Search for the cell housing the specified text and yield its [x, y] center coordinate. 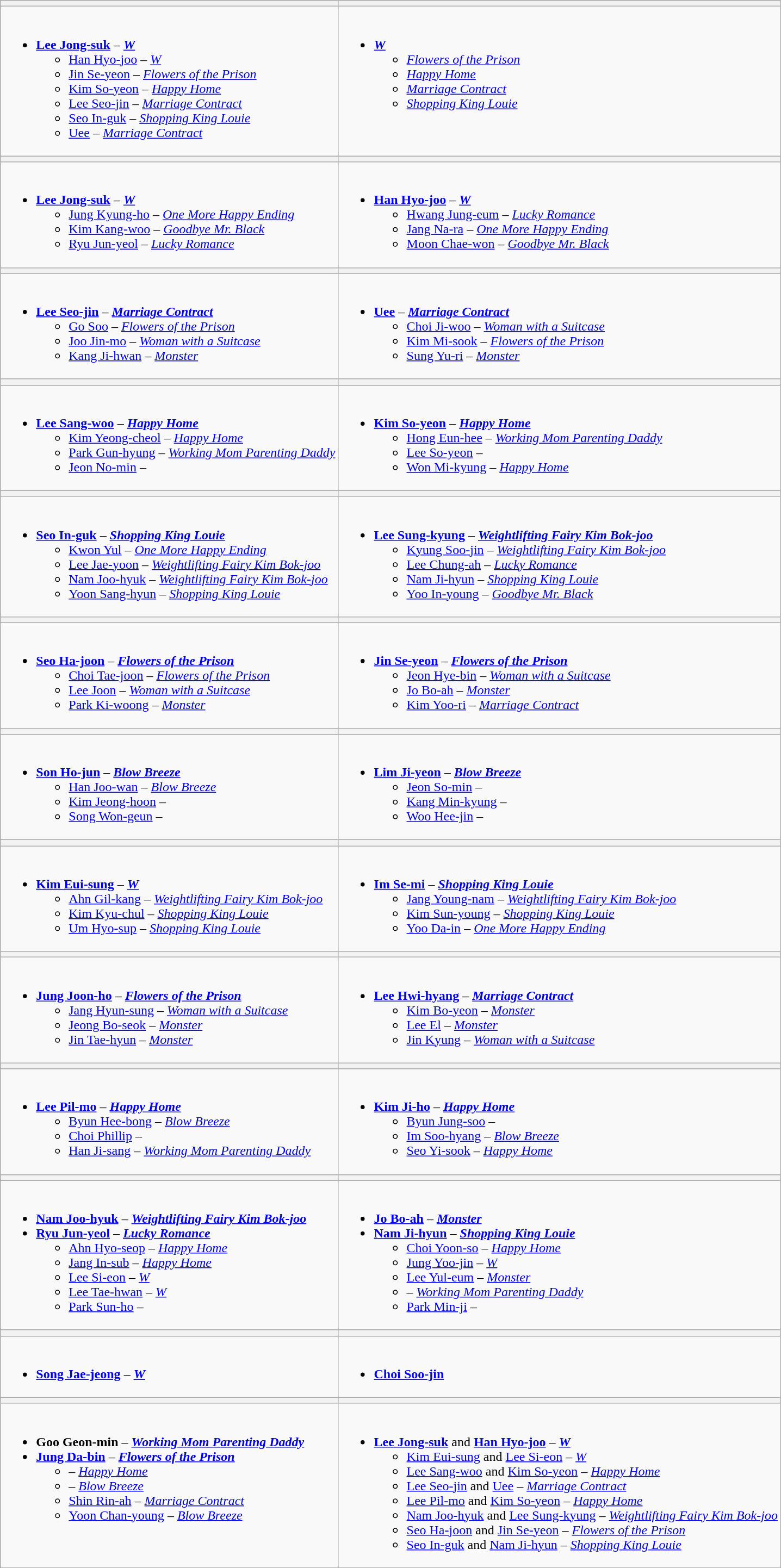
Kim Eui-sung – WAhn Gil-kang – Weightlifting Fairy Kim Bok-jooKim Kyu-chul – Shopping King LouieUm Hyo-sup – Shopping King Louie [170, 899]
Han Hyo-joo – WHwang Jung-eum – Lucky RomanceJang Na-ra – One More Happy EndingMoon Chae-won – Goodbye Mr. Black [559, 215]
Lee Hwi-hyang – Marriage ContractKim Bo-yeon – MonsterLee El – MonsterJin Kyung – Woman with a Suitcase [559, 1010]
Son Ho-jun – Blow BreezeHan Joo-wan – Blow BreezeKim Jeong-hoon – Song Won-geun – [170, 787]
WFlowers of the PrisonHappy HomeMarriage ContractShopping King Louie [559, 82]
Kim Ji-ho – Happy HomeByun Jung-soo – Im Soo-hyang – Blow BreezeSeo Yi-sook – Happy Home [559, 1122]
Lee Sang-woo – Happy HomeKim Yeong-cheol – Happy HomePark Gun-hyung – Working Mom Parenting DaddyJeon No-min – [170, 438]
Jung Joon-ho – Flowers of the PrisonJang Hyun-sung – Woman with a SuitcaseJeong Bo-seok – MonsterJin Tae-hyun – Monster [170, 1010]
Lee Jong-suk – WJung Kyung-ho – One More Happy EndingKim Kang-woo – Goodbye Mr. BlackRyu Jun-yeol – Lucky Romance [170, 215]
Lee Seo-jin – Marriage ContractGo Soo – Flowers of the PrisonJoo Jin-mo – Woman with a SuitcaseKang Ji-hwan – Monster [170, 326]
Seo Ha-joon – Flowers of the PrisonChoi Tae-joon – Flowers of the PrisonLee Joon – Woman with a SuitcasePark Ki-woong – Monster [170, 675]
Choi Soo-jin [559, 1367]
Song Jae-jeong – W [170, 1367]
Kim So-yeon – Happy HomeHong Eun-hee – Working Mom Parenting DaddyLee So-yeon – Won Mi-kyung – Happy Home [559, 438]
Jin Se-yeon – Flowers of the PrisonJeon Hye-bin – Woman with a SuitcaseJo Bo-ah – MonsterKim Yoo-ri – Marriage Contract [559, 675]
Im Se-mi – Shopping King LouieJang Young-nam – Weightlifting Fairy Kim Bok-jooKim Sun-young – Shopping King LouieYoo Da-in – One More Happy Ending [559, 899]
Uee – Marriage ContractChoi Ji-woo – Woman with a SuitcaseKim Mi-sook – Flowers of the PrisonSung Yu-ri – Monster [559, 326]
Lee Pil-mo – Happy HomeByun Hee-bong – Blow BreezeChoi Phillip – Han Ji-sang – Working Mom Parenting Daddy [170, 1122]
Lim Ji-yeon – Blow BreezeJeon So-min – Kang Min-kyung – Woo Hee-jin – [559, 787]
